Extract the [x, y] coordinate from the center of the cell holding the provided text.  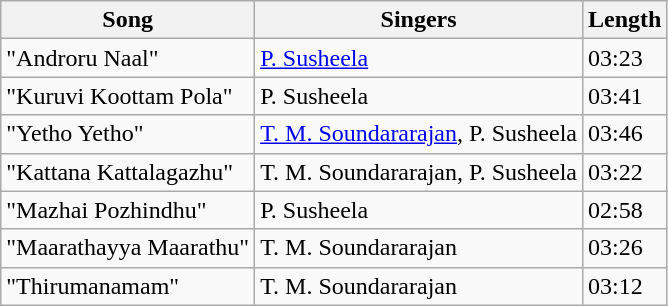
"Androru Naal" [128, 58]
03:46 [625, 134]
"Kattana Kattalagazhu" [128, 172]
Singers [419, 20]
03:26 [625, 248]
"Maarathayya Maarathu" [128, 248]
Song [128, 20]
Length [625, 20]
03:23 [625, 58]
"Yetho Yetho" [128, 134]
"Kuruvi Koottam Pola" [128, 96]
02:58 [625, 210]
03:41 [625, 96]
"Thirumanamam" [128, 286]
03:22 [625, 172]
03:12 [625, 286]
"Mazhai Pozhindhu" [128, 210]
